Determine the (X, Y) coordinate at the center of the cell enclosing the given text.  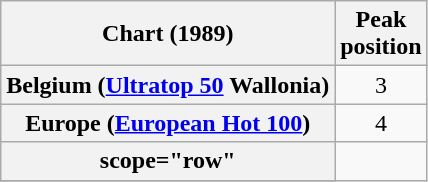
Peakposition (381, 34)
Europe (European Hot 100) (168, 123)
4 (381, 123)
Belgium (Ultratop 50 Wallonia) (168, 85)
3 (381, 85)
Chart (1989) (168, 34)
scope="row" (168, 161)
